Pinpoint the cell where the given text exists, returning its (x, y) midpoint coordinate. 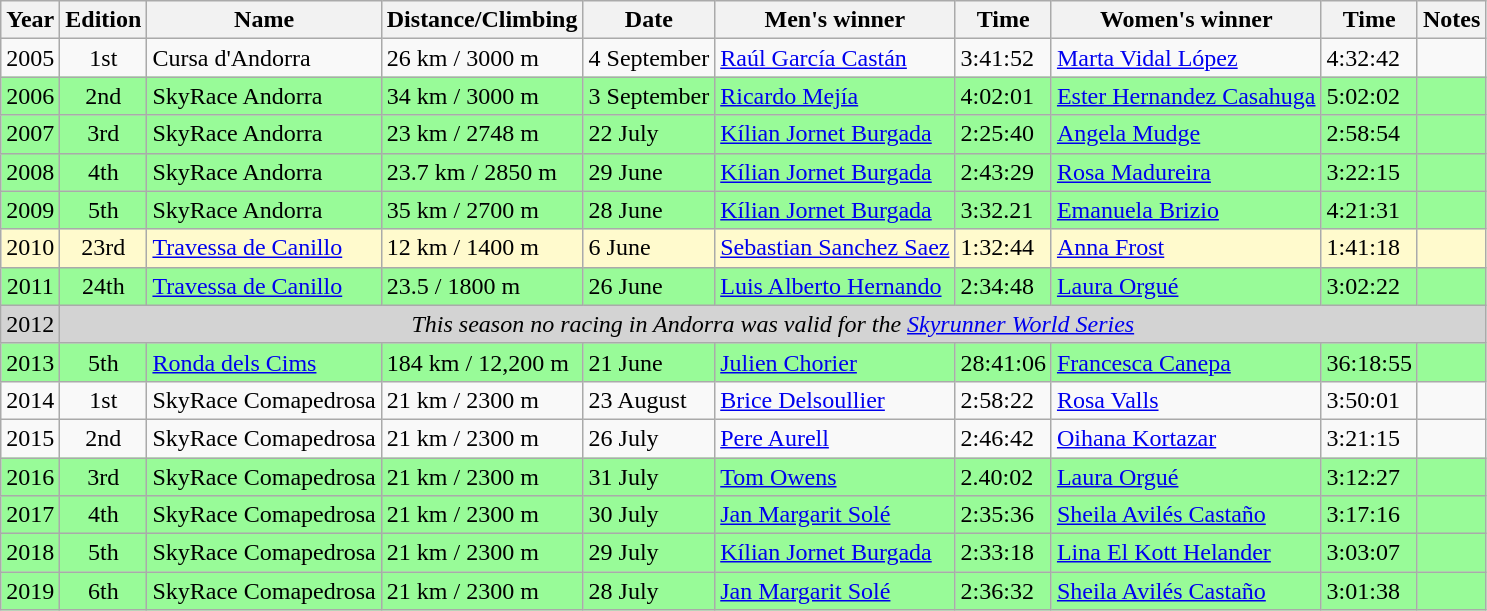
28:41:06 (1003, 362)
5:02:02 (1369, 96)
2:36:32 (1003, 591)
3:41:52 (1003, 58)
Lina El Kott Helander (1186, 553)
2007 (30, 134)
1:32:44 (1003, 248)
Rosa Valls (1186, 400)
2005 (30, 58)
35 km / 2700 m (482, 210)
23.5 / 1800 m (482, 286)
2006 (30, 96)
26 km / 3000 m (482, 58)
Angela Mudge (1186, 134)
2012 (30, 324)
2008 (30, 172)
Rosa Madureira (1186, 172)
3:50:01 (1369, 400)
22 July (649, 134)
4 September (649, 58)
29 June (649, 172)
24th (104, 286)
Name (264, 20)
34 km / 3000 m (482, 96)
23 August (649, 400)
Marta Vidal López (1186, 58)
Women's winner (1186, 20)
3:17:16 (1369, 515)
23 km / 2748 m (482, 134)
Ester Hernandez Casahuga (1186, 96)
Pere Aurell (835, 438)
Sebastian Sanchez Saez (835, 248)
Men's winner (835, 20)
4:32:42 (1369, 58)
Edition (104, 20)
4:21:31 (1369, 210)
30 July (649, 515)
23.7 km / 2850 m (482, 172)
Emanuela Brizio (1186, 210)
Ricardo Mejía (835, 96)
1:41:18 (1369, 248)
26 July (649, 438)
28 June (649, 210)
6th (104, 591)
3 September (649, 96)
3:01:38 (1369, 591)
Anna Frost (1186, 248)
2:35:36 (1003, 515)
4:02:01 (1003, 96)
2.40:02 (1003, 477)
3:03:07 (1369, 553)
3:12:27 (1369, 477)
2010 (30, 248)
Raúl García Castán (835, 58)
Luis Alberto Hernando (835, 286)
2011 (30, 286)
2017 (30, 515)
2:58:22 (1003, 400)
Brice Delsoullier (835, 400)
3:02:22 (1369, 286)
6 June (649, 248)
Ronda dels Cims (264, 362)
26 June (649, 286)
184 km / 12,200 m (482, 362)
31 July (649, 477)
29 July (649, 553)
2009 (30, 210)
Julien Chorier (835, 362)
Year (30, 20)
2015 (30, 438)
3:22:15 (1369, 172)
This season no racing in Andorra was valid for the Skyrunner World Series (773, 324)
2016 (30, 477)
Cursa d'Andorra (264, 58)
2:34:48 (1003, 286)
2018 (30, 553)
12 km / 1400 m (482, 248)
Notes (1451, 20)
Date (649, 20)
28 July (649, 591)
2:33:18 (1003, 553)
2:43:29 (1003, 172)
Oihana Kortazar (1186, 438)
3:21:15 (1369, 438)
Francesca Canepa (1186, 362)
Tom Owens (835, 477)
Distance/Climbing (482, 20)
2:46:42 (1003, 438)
2013 (30, 362)
2019 (30, 591)
3:32.21 (1003, 210)
23rd (104, 248)
36:18:55 (1369, 362)
21 June (649, 362)
2014 (30, 400)
2:25:40 (1003, 134)
2:58:54 (1369, 134)
